Extract the [x, y] coordinate from the center of the cell holding the provided text.  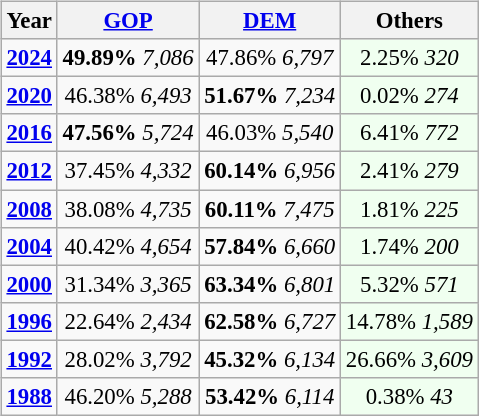
62.58% 6,727 [270, 321]
1.81% 225 [409, 209]
46.20% 5,288 [128, 396]
2004 [29, 246]
60.14% 6,956 [270, 171]
2.25% 320 [409, 58]
1992 [29, 359]
0.38% 43 [409, 396]
5.32% 571 [409, 284]
0.02% 274 [409, 96]
2000 [29, 284]
Year [29, 21]
1996 [29, 321]
63.34% 6,801 [270, 284]
2024 [29, 58]
2012 [29, 171]
22.64% 2,434 [128, 321]
31.34% 3,365 [128, 284]
2.41% 279 [409, 171]
49.89% 7,086 [128, 58]
1.74% 200 [409, 246]
2016 [29, 133]
Others [409, 21]
14.78% 1,589 [409, 321]
47.86% 6,797 [270, 58]
26.66% 3,609 [409, 359]
51.67% 7,234 [270, 96]
2008 [29, 209]
6.41% 772 [409, 133]
40.42% 4,654 [128, 246]
GOP [128, 21]
53.42% 6,114 [270, 396]
60.11% 7,475 [270, 209]
28.02% 3,792 [128, 359]
57.84% 6,660 [270, 246]
46.03% 5,540 [270, 133]
47.56% 5,724 [128, 133]
37.45% 4,332 [128, 171]
45.32% 6,134 [270, 359]
2020 [29, 96]
1988 [29, 396]
38.08% 4,735 [128, 209]
46.38% 6,493 [128, 96]
DEM [270, 21]
